Determine the [x, y] coordinate at the center of the cell enclosing the given text.  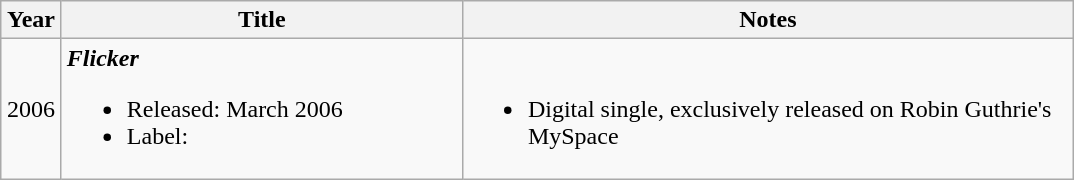
Digital single, exclusively released on Robin Guthrie's MySpace [768, 109]
Notes [768, 20]
2006 [32, 109]
Year [32, 20]
FlickerReleased: March 2006Label: [262, 109]
Title [262, 20]
